From the cell containing the given text, extract its center point as (X, Y) coordinate. 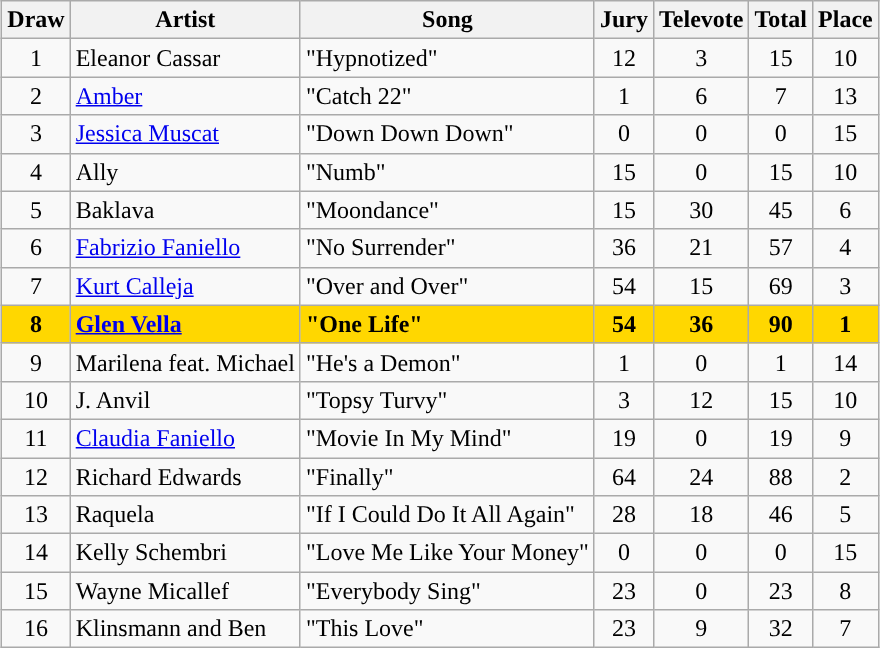
"One Life" (447, 324)
Glen Vella (185, 324)
Fabrizio Faniello (185, 248)
Amber (185, 96)
"Catch 22" (447, 96)
45 (781, 210)
Song (447, 20)
Jury (624, 20)
Ally (185, 172)
"Everybody Sing" (447, 591)
57 (781, 248)
J. Anvil (185, 400)
"No Surrender" (447, 248)
Draw (36, 20)
30 (700, 210)
Richard Edwards (185, 477)
"If I Could Do It All Again" (447, 515)
18 (700, 515)
Place (846, 20)
Marilena feat. Michael (185, 362)
90 (781, 324)
Artist (185, 20)
28 (624, 515)
32 (781, 629)
"Down Down Down" (447, 134)
"Movie In My Mind" (447, 438)
"Over and Over" (447, 286)
"Numb" (447, 172)
69 (781, 286)
"Topsy Turvy" (447, 400)
"He's a Demon" (447, 362)
Claudia Faniello (185, 438)
"Moondance" (447, 210)
16 (36, 629)
"Love Me Like Your Money" (447, 553)
46 (781, 515)
"This Love" (447, 629)
64 (624, 477)
Kelly Schembri (185, 553)
Raquela (185, 515)
"Hypnotized" (447, 58)
Eleanor Cassar (185, 58)
Wayne Micallef (185, 591)
Kurt Calleja (185, 286)
11 (36, 438)
Televote (700, 20)
Jessica Muscat (185, 134)
24 (700, 477)
"Finally" (447, 477)
Total (781, 20)
Baklava (185, 210)
21 (700, 248)
88 (781, 477)
Klinsmann and Ben (185, 629)
